Return the (X, Y) coordinate for the center point of the cell that contains the specified text.  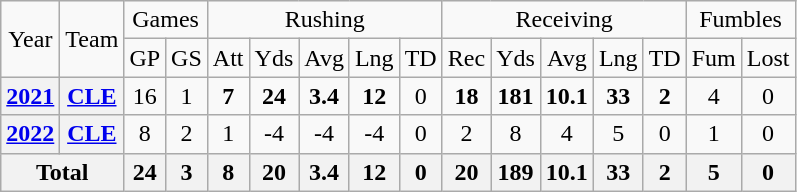
Receiving (564, 20)
18 (466, 96)
2021 (30, 96)
Fum (714, 58)
GP (145, 58)
181 (516, 96)
Rec (466, 58)
Fumbles (740, 20)
7 (228, 96)
Total (62, 172)
Year (30, 39)
Team (92, 39)
Lost (768, 58)
Games (166, 20)
Att (228, 58)
189 (516, 172)
GS (187, 58)
16 (145, 96)
2022 (30, 134)
3 (187, 172)
Rushing (324, 20)
